Search for the cell housing the specified text and yield its (x, y) center coordinate. 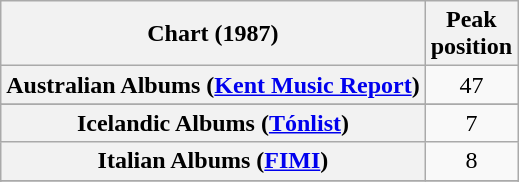
Chart (1987) (213, 34)
Icelandic Albums (Tónlist) (213, 123)
Peakposition (471, 34)
7 (471, 123)
47 (471, 85)
8 (471, 161)
Italian Albums (FIMI) (213, 161)
Australian Albums (Kent Music Report) (213, 85)
